Find where the given text appears and provide that cell's center as [x, y] coordinate. 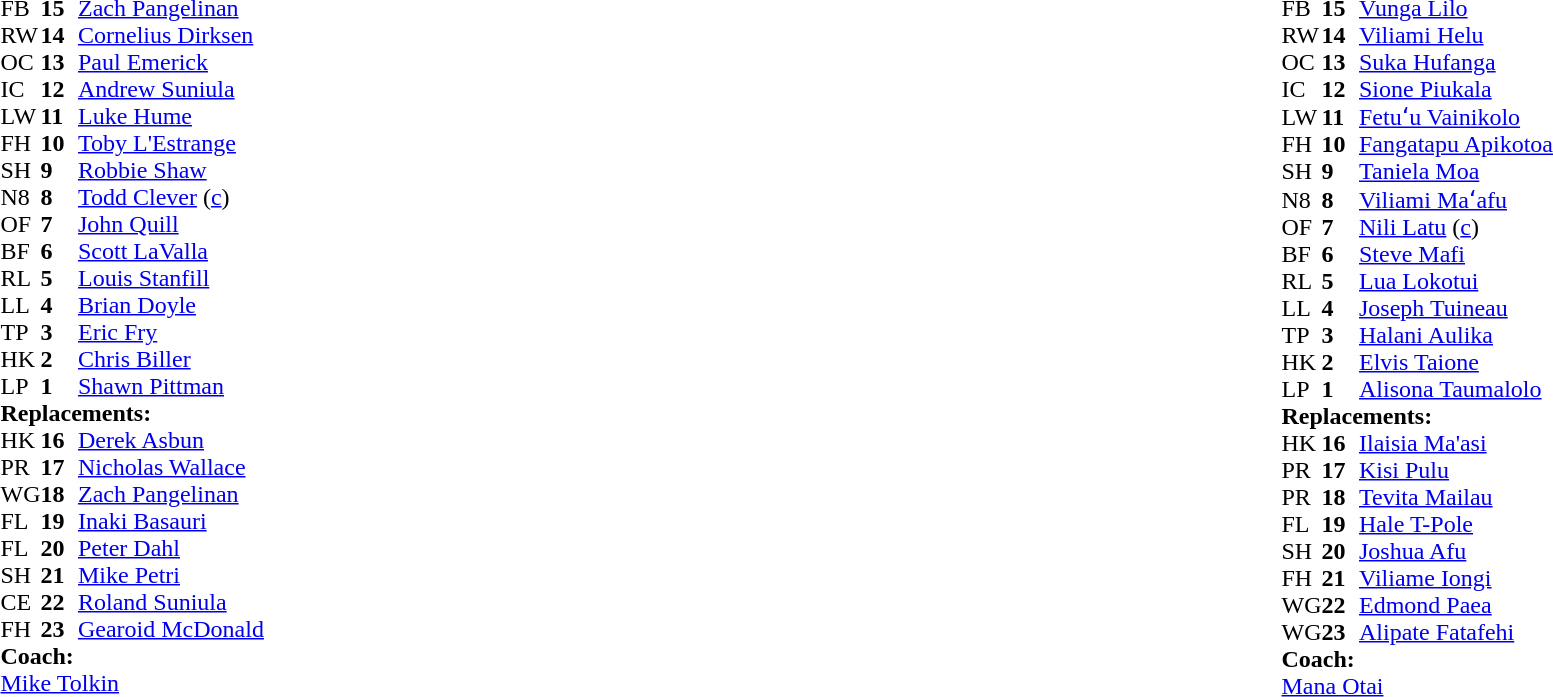
Todd Clever (c) [171, 198]
Peter Dahl [171, 548]
Toby L'Estrange [171, 144]
Cornelius Dirksen [171, 36]
Joseph Tuineau [1456, 308]
Brian Doyle [171, 306]
Suka Hufanga [1456, 62]
Alipate Fatafehi [1456, 632]
Lua Lokotui [1456, 282]
Alisona Taumalolo [1456, 390]
Andrew Suniula [171, 90]
Halani Aulika [1456, 336]
Tevita Mailau [1456, 498]
Mike Petri [171, 576]
Kisi Pulu [1456, 470]
Nicholas Wallace [171, 468]
Fetuʻu Vainikolo [1456, 116]
Inaki Basauri [171, 522]
John Quill [171, 224]
Eric Fry [171, 332]
Roland Suniula [171, 602]
Zach Pangelinan [171, 494]
Joshua Afu [1456, 552]
Derek Asbun [171, 440]
Shawn Pittman [171, 386]
Hale T-Pole [1456, 524]
Robbie Shaw [171, 170]
Gearoid McDonald [171, 630]
Elvis Taione [1456, 362]
Ilaisia Ma'asi [1456, 444]
Edmond Paea [1456, 606]
Taniela Moa [1456, 172]
Scott LaValla [171, 252]
Viliami Helu [1456, 36]
Fangatapu Apikotoa [1456, 144]
Chris Biller [171, 360]
Mike Tolkin [132, 684]
Viliame Iongi [1456, 578]
Steve Mafi [1456, 254]
Louis Stanfill [171, 278]
Nili Latu (c) [1456, 228]
Luke Hume [171, 116]
Paul Emerick [171, 62]
Sione Piukala [1456, 90]
CE [20, 602]
Viliami Maʻafu [1456, 199]
